Return (X, Y) of the center of cell containing provided text 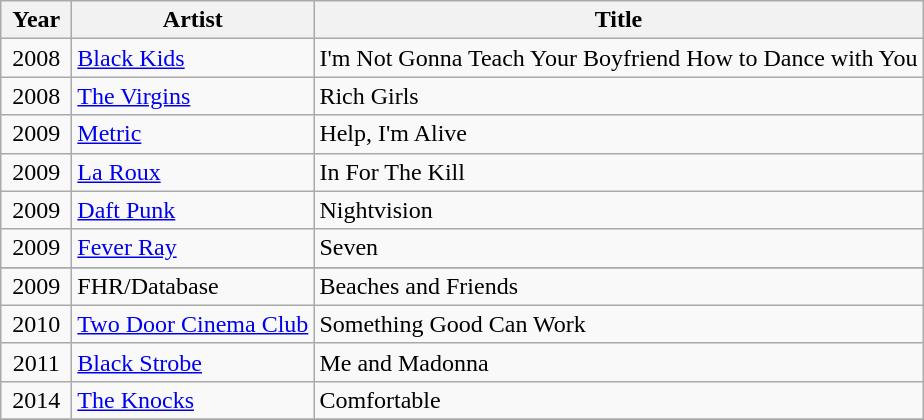
Artist (193, 20)
Black Strobe (193, 362)
La Roux (193, 172)
The Virgins (193, 96)
Rich Girls (618, 96)
Help, I'm Alive (618, 134)
2011 (36, 362)
Year (36, 20)
2014 (36, 400)
Beaches and Friends (618, 286)
I'm Not Gonna Teach Your Boyfriend How to Dance with You (618, 58)
2010 (36, 324)
Me and Madonna (618, 362)
Title (618, 20)
Daft Punk (193, 210)
Black Kids (193, 58)
Nightvision (618, 210)
FHR/Database (193, 286)
Two Door Cinema Club (193, 324)
Comfortable (618, 400)
The Knocks (193, 400)
Something Good Can Work (618, 324)
Seven (618, 248)
Fever Ray (193, 248)
In For The Kill (618, 172)
Metric (193, 134)
